Determine the (x, y) coordinate at the center of the cell enclosing the given text.  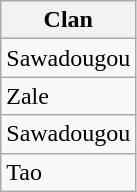
Zale (68, 96)
Clan (68, 20)
Tao (68, 172)
